From the cell containing the given text, extract its center point as (x, y) coordinate. 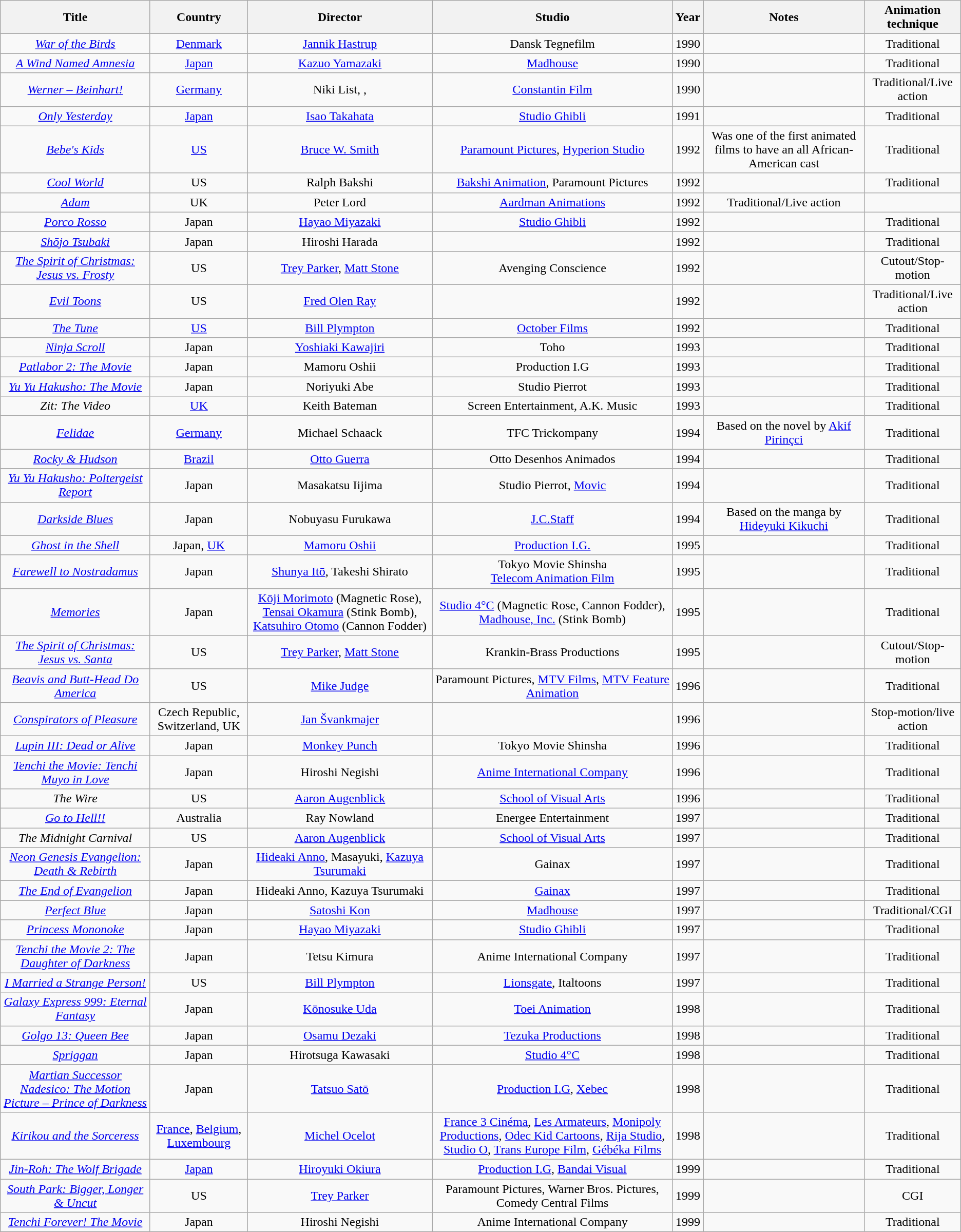
Hideaki Anno, Masayuki, Kazuya Tsurumaki (340, 864)
Tenchi the Movie: Tenchi Muyo in Love (75, 772)
Ralph Bakshi (340, 183)
Tokyo Movie ShinshaTelecom Animation Film (552, 572)
Title (75, 17)
Screen Entertainment, A.K. Music (552, 406)
Zit: The Video (75, 406)
Tokyo Movie Shinsha (552, 745)
Bebe's Kids (75, 149)
Michel Ocelot (340, 1135)
Niki List, , (340, 89)
Galaxy Express 999: Eternal Fantasy (75, 1009)
The End of Evangelion (75, 891)
Hiroyuki Okiura (340, 1169)
War of the Birds (75, 44)
Only Yesterday (75, 116)
Noriyuki Abe (340, 387)
Tetsu Kimura (340, 956)
Cool World (75, 183)
Beavis and Butt-Head Do America (75, 686)
The Tune (75, 328)
Notes (784, 17)
Ninja Scroll (75, 348)
Darkside Blues (75, 518)
Jan Švankmajer (340, 719)
Based on the manga by Hideyuki Kikuchi (784, 518)
Tenchi Forever! The Movie (75, 1222)
1991 (688, 116)
Rocky & Hudson (75, 459)
CGI (913, 1195)
Conspirators of Pleasure (75, 719)
Based on the novel by Akif Pirinçci (784, 432)
Isao Takahata (340, 116)
Studio (552, 17)
Production I.G, Xebec (552, 1088)
Neon Genesis Evangelion: Death & Rebirth (75, 864)
Otto Guerra (340, 459)
October Films (552, 328)
Peter Lord (340, 202)
Felidae (75, 432)
Lupin III: Dead or Alive (75, 745)
Paramount Pictures, Warner Bros. Pictures, Comedy Central Films (552, 1195)
Satoshi Kon (340, 910)
Year (688, 17)
Yu Yu Hakusho: Poltergeist Report (75, 486)
Trey Parker (340, 1195)
Ghost in the Shell (75, 545)
Michael Schaack (340, 432)
Monkey Punch (340, 745)
Director (340, 17)
Studio Pierrot, Movic (552, 486)
Czech Republic, Switzerland, UK (199, 719)
Osamu Dezaki (340, 1035)
Kazuo Yamazaki (340, 63)
Toho (552, 348)
Nobuyasu Furukawa (340, 518)
Martian Successor Nadesico: The Motion Picture – Prince of Darkness (75, 1088)
Traditional/CGI (913, 910)
Yoshiaki Kawajiri (340, 348)
Denmark (199, 44)
Brazil (199, 459)
Hideaki Anno, Kazuya Tsurumaki (340, 891)
Toei Animation (552, 1009)
The Spirit of Christmas: Jesus vs. Santa (75, 652)
Constantin Film (552, 89)
Tenchi the Movie 2: The Daughter of Darkness (75, 956)
The Spirit of Christmas: Jesus vs. Frosty (75, 268)
Animation technique (913, 17)
France 3 Cinéma, Les Armateurs, Monipoly Productions, Odec Kid Cartoons, Rija Studio, Studio O, Trans Europe Film, Gébéka Films (552, 1135)
Bruce W. Smith (340, 149)
Masakatsu Iijima (340, 486)
Aardman Animations (552, 202)
Jin-Roh: The Wolf Brigade (75, 1169)
Adam (75, 202)
Otto Desenhos Animados (552, 459)
Kōnosuke Uda (340, 1009)
Avenging Conscience (552, 268)
Shōjo Tsubaki (75, 241)
Ray Nowland (340, 818)
Yu Yu Hakusho: The Movie (75, 387)
Stop-motion/live action (913, 719)
J.C.Staff (552, 518)
Was one of the first animated films to have an all African-American cast (784, 149)
Porco Rosso (75, 222)
Studio Pierrot (552, 387)
Dansk Tegnefilm (552, 44)
I Married a Strange Person! (75, 983)
Princess Mononoke (75, 930)
Tatsuo Satō (340, 1088)
Japan, UK (199, 545)
Perfect Blue (75, 910)
Country (199, 17)
Tezuka Productions (552, 1035)
Patlabor 2: The Movie (75, 367)
Bakshi Animation, Paramount Pictures (552, 183)
Farewell to Nostradamus (75, 572)
Spriggan (75, 1055)
Keith Bateman (340, 406)
Production I.G, Bandai Visual (552, 1169)
Lionsgate, Italtoons (552, 983)
Krankin-Brass Productions (552, 652)
France, Belgium, Luxembourg (199, 1135)
The Midnight Carnival (75, 838)
Kirikou and the Sorceress (75, 1135)
TFC Trickompany (552, 432)
Shunya Itō, Takeshi Shirato (340, 572)
Kōji Morimoto (Magnetic Rose), Tensai Okamura (Stink Bomb), Katsuhiro Otomo (Cannon Fodder) (340, 612)
Werner – Beinhart! (75, 89)
Paramount Pictures, MTV Films, MTV Feature Animation (552, 686)
Fred Olen Ray (340, 301)
Studio 4°C (552, 1055)
Golgo 13: Queen Bee (75, 1035)
Paramount Pictures, Hyperion Studio (552, 149)
Jannik Hastrup (340, 44)
Studio 4°C (Magnetic Rose, Cannon Fodder), Madhouse, Inc. (Stink Bomb) (552, 612)
A Wind Named Amnesia (75, 63)
Australia (199, 818)
Hiroshi Harada (340, 241)
The Wire (75, 799)
Production I.G (552, 367)
Go to Hell!! (75, 818)
Evil Toons (75, 301)
Production I.G. (552, 545)
South Park: Bigger, Longer & Uncut (75, 1195)
Mike Judge (340, 686)
Hirotsuga Kawasaki (340, 1055)
Energee Entertainment (552, 818)
Memories (75, 612)
